Extract the (x, y) coordinate from the center of the cell holding the provided text.  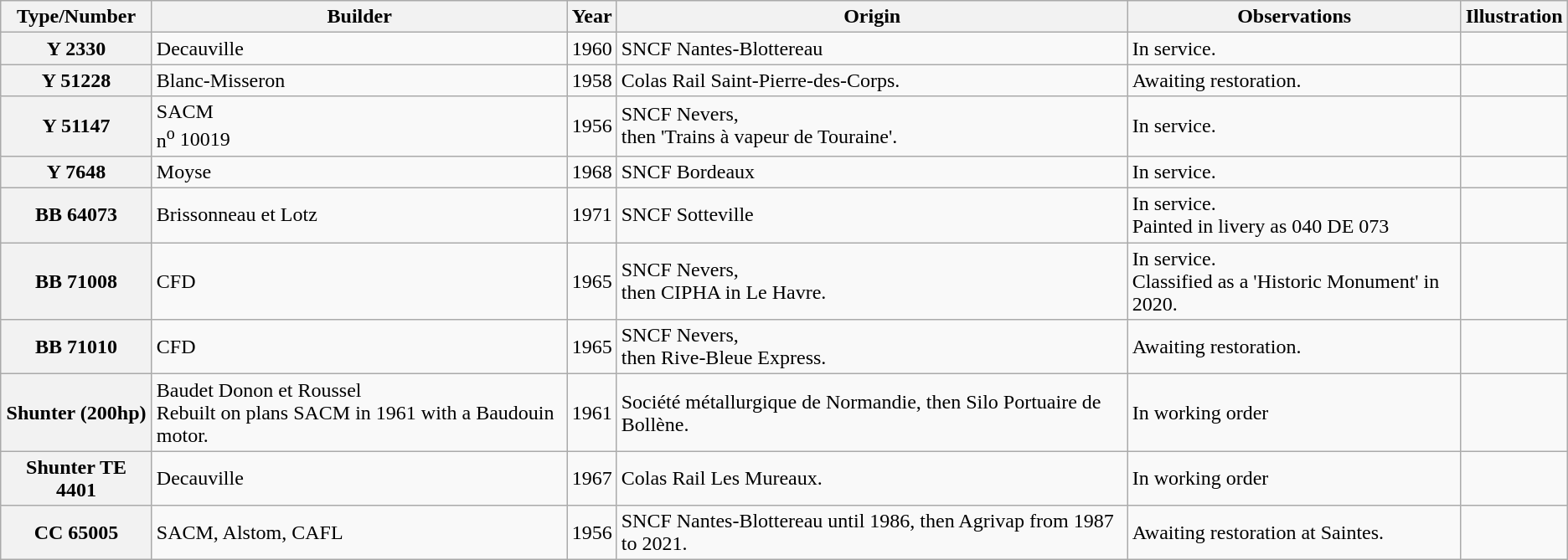
CC 65005 (77, 532)
Y 7648 (77, 172)
Y 51228 (77, 80)
Awaiting restoration at Saintes. (1294, 532)
BB 71010 (77, 347)
SNCF Nantes-Blottereau until 1986, then Agrivap from 1987 to 2021. (872, 532)
In service.Classified as a 'Historic Monument' in 2020. (1294, 281)
BB 71008 (77, 281)
SNCF Bordeaux (872, 172)
SNCF Nevers,then 'Trains à vapeur de Touraine'. (872, 126)
SNCF Nevers,then CIPHA in Le Havre. (872, 281)
Origin (872, 17)
Builder (359, 17)
1971 (591, 216)
Y 51147 (77, 126)
1968 (591, 172)
Type/Number (77, 17)
1960 (591, 49)
Year (591, 17)
Shunter (200hp) (77, 413)
SNCF Nevers,then Rive-Bleue Express. (872, 347)
Blanc-Misseron (359, 80)
Colas Rail Les Mureaux. (872, 479)
Brissonneau et Lotz (359, 216)
Colas Rail Saint-Pierre-des-Corps. (872, 80)
SNCF Nantes-Blottereau (872, 49)
Shunter TE 4401 (77, 479)
BB 64073 (77, 216)
Moyse (359, 172)
1967 (591, 479)
Société métallurgique de Normandie, then Silo Portuaire de Bollène. (872, 413)
Baudet Donon et RousselRebuilt on plans SACM in 1961 with a Baudouin motor. (359, 413)
Observations (1294, 17)
Illustration (1514, 17)
SNCF Sotteville (872, 216)
Y 2330 (77, 49)
1958 (591, 80)
SACM, Alstom, CAFL (359, 532)
1961 (591, 413)
SACMno 10019 (359, 126)
In service.Painted in livery as 040 DE 073 (1294, 216)
